Scan for the cell matching the given text and deliver its (x, y) coordinate at center. 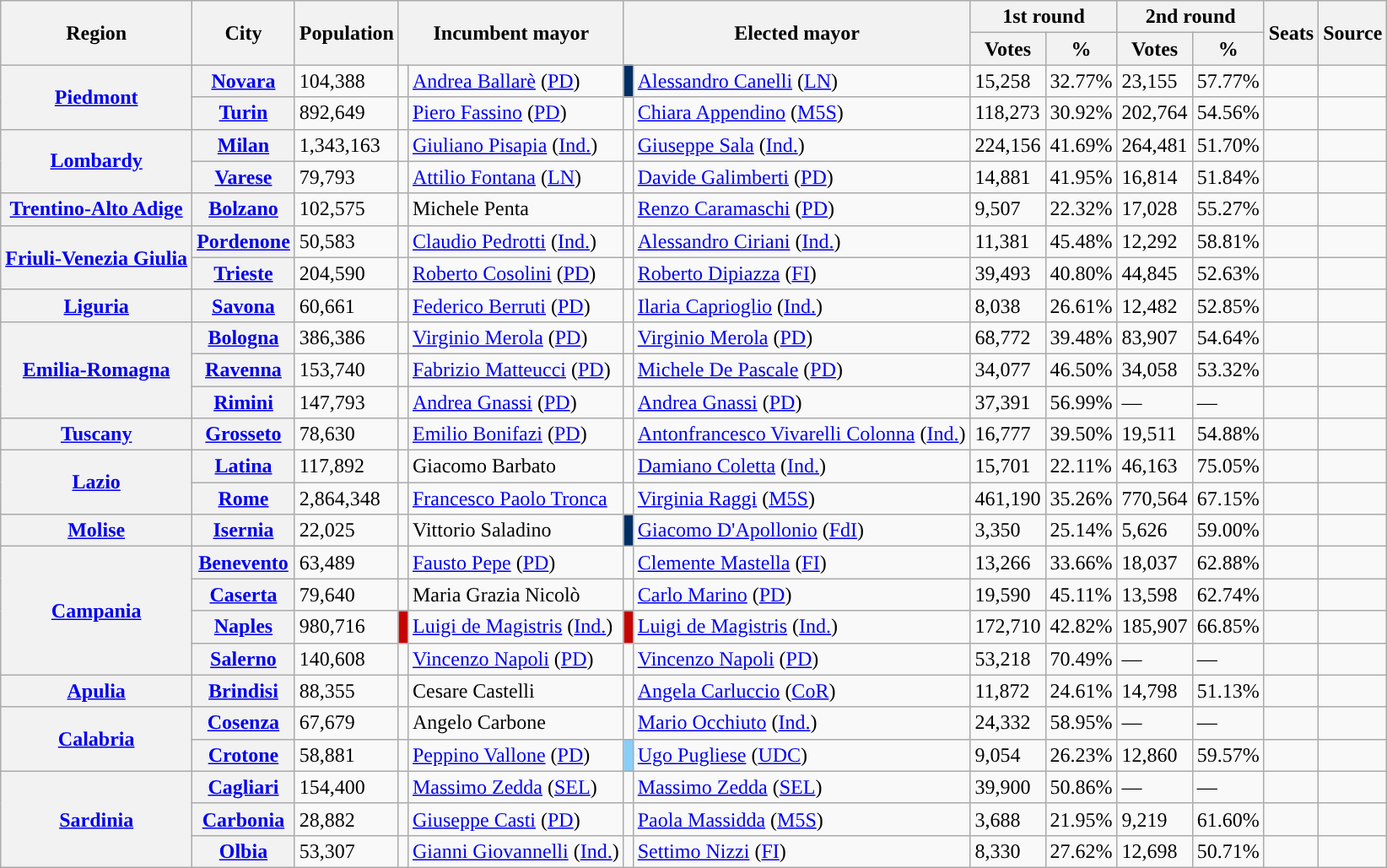
46.50% (1082, 369)
79,640 (346, 595)
Lazio (96, 483)
11,381 (1007, 241)
54.64% (1228, 337)
70.49% (1082, 659)
54.56% (1228, 113)
16,777 (1007, 434)
23,155 (1154, 81)
88,355 (346, 691)
26.61% (1082, 305)
46,163 (1154, 466)
Roberto Cosolini (PD) (515, 273)
19,590 (1007, 595)
34,077 (1007, 369)
Emilio Bonifazi (PD) (515, 434)
Tuscany (96, 434)
Latina (244, 466)
Roberto Dipiazza (FI) (801, 273)
Trieste (244, 273)
Crotone (244, 755)
Virginia Raggi (M5S) (801, 499)
42.82% (1082, 627)
Federico Berruti (PD) (515, 305)
12,860 (1154, 755)
39,493 (1007, 273)
14,798 (1154, 691)
13,598 (1154, 595)
Seats (1291, 33)
Chiara Appendino (M5S) (801, 113)
58.95% (1082, 723)
58,881 (346, 755)
22,025 (346, 531)
Calabria (96, 739)
Cagliari (244, 787)
51.84% (1228, 177)
Claudio Pedrotti (Ind.) (515, 241)
39.48% (1082, 337)
Giacomo Barbato (515, 466)
3,688 (1007, 819)
386,386 (346, 337)
Rome (244, 499)
39.50% (1082, 434)
104,388 (346, 81)
8,330 (1007, 851)
Friuli-Venezia Giulia (96, 257)
25.14% (1082, 531)
61.60% (1228, 819)
24.61% (1082, 691)
Fabrizio Matteucci (PD) (515, 369)
Carbonia (244, 819)
15,258 (1007, 81)
Clemente Mastella (FI) (801, 563)
224,156 (1007, 145)
204,590 (346, 273)
Cosenza (244, 723)
58.81% (1228, 241)
Apulia (96, 691)
22.32% (1082, 209)
53,307 (346, 851)
Damiano Coletta (Ind.) (801, 466)
37,391 (1007, 402)
Piedmont (96, 97)
59.57% (1228, 755)
34,058 (1154, 369)
45.11% (1082, 595)
40.80% (1082, 273)
57.77% (1228, 81)
Angelo Carbone (515, 723)
Pordenone (244, 241)
461,190 (1007, 499)
Milan (244, 145)
Isernia (244, 531)
41.69% (1082, 145)
172,710 (1007, 627)
53.32% (1228, 369)
13,266 (1007, 563)
Salerno (244, 659)
Bolzano (244, 209)
Source (1353, 33)
83,907 (1154, 337)
62.74% (1228, 595)
27.62% (1082, 851)
Olbia (244, 851)
22.11% (1082, 466)
Angela Carluccio (CoR) (801, 691)
Peppino Vallone (PD) (515, 755)
Attilio Fontana (LN) (515, 177)
3,350 (1007, 531)
28,882 (346, 819)
68,772 (1007, 337)
78,630 (346, 434)
Alessandro Canelli (LN) (801, 81)
Vittorio Saladino (515, 531)
Trentino-Alto Adige (96, 209)
41.95% (1082, 177)
Gianni Giovannelli (Ind.) (515, 851)
Settimo Nizzi (FI) (801, 851)
52.63% (1228, 273)
51.70% (1228, 145)
Michele De Pascale (PD) (801, 369)
45.48% (1082, 241)
1st round (1044, 17)
Fausto Pepe (PD) (515, 563)
63,489 (346, 563)
75.05% (1228, 466)
12,482 (1154, 305)
Novara (244, 81)
Savona (244, 305)
Francesco Paolo Tronca (515, 499)
Ravenna (244, 369)
Turin (244, 113)
17,028 (1154, 209)
32.77% (1082, 81)
Giacomo D'Apollonio (FdI) (801, 531)
2,864,348 (346, 499)
Varese (244, 177)
153,740 (346, 369)
Caserta (244, 595)
44,845 (1154, 273)
15,701 (1007, 466)
Campania (96, 611)
59.00% (1228, 531)
147,793 (346, 402)
264,481 (1154, 145)
Ugo Pugliese (UDC) (801, 755)
12,292 (1154, 241)
9,507 (1007, 209)
Molise (96, 531)
Naples (244, 627)
Michele Penta (515, 209)
Region (96, 33)
118,273 (1007, 113)
67.15% (1228, 499)
Antonfrancesco Vivarelli Colonna (Ind.) (801, 434)
55.27% (1228, 209)
Giuseppe Casti (PD) (515, 819)
Giuseppe Sala (Ind.) (801, 145)
52.85% (1228, 305)
11,872 (1007, 691)
Sardinia (96, 819)
30.92% (1082, 113)
21.95% (1082, 819)
Rimini (244, 402)
79,793 (346, 177)
26.23% (1082, 755)
1,343,163 (346, 145)
Benevento (244, 563)
Brindisi (244, 691)
770,564 (1154, 499)
12,698 (1154, 851)
62.88% (1228, 563)
Lombardy (96, 161)
Incumbent mayor (511, 33)
Andrea Ballarè (PD) (515, 81)
102,575 (346, 209)
Population (346, 33)
56.99% (1082, 402)
980,716 (346, 627)
Davide Galimberti (PD) (801, 177)
19,511 (1154, 434)
Renzo Caramaschi (PD) (801, 209)
City (244, 33)
Piero Fassino (PD) (515, 113)
51.13% (1228, 691)
9,219 (1154, 819)
35.26% (1082, 499)
66.85% (1228, 627)
18,037 (1154, 563)
185,907 (1154, 627)
140,608 (346, 659)
Liguria (96, 305)
Ilaria Caprioglio (Ind.) (801, 305)
50.71% (1228, 851)
Giuliano Pisapia (Ind.) (515, 145)
8,038 (1007, 305)
54.88% (1228, 434)
60,661 (346, 305)
Grosseto (244, 434)
50,583 (346, 241)
16,814 (1154, 177)
39,900 (1007, 787)
Emilia-Romagna (96, 369)
154,400 (346, 787)
53,218 (1007, 659)
9,054 (1007, 755)
Alessandro Ciriani (Ind.) (801, 241)
892,649 (346, 113)
14,881 (1007, 177)
50.86% (1082, 787)
24,332 (1007, 723)
2nd round (1190, 17)
Cesare Castelli (515, 691)
Maria Grazia Nicolò (515, 595)
33.66% (1082, 563)
117,892 (346, 466)
67,679 (346, 723)
Mario Occhiuto (Ind.) (801, 723)
Carlo Marino (PD) (801, 595)
202,764 (1154, 113)
5,626 (1154, 531)
Elected mayor (796, 33)
Paola Massidda (M5S) (801, 819)
Bologna (244, 337)
